From the cell containing the given text, extract its center point as [X, Y] coordinate. 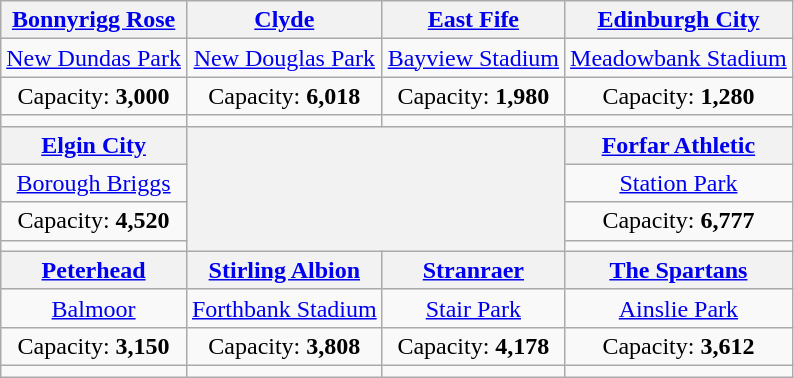
Edinburgh City [679, 20]
New Dundas Park [94, 58]
Capacity: 4,178 [473, 346]
Stranraer [473, 270]
Stair Park [473, 308]
Stirling Albion [284, 270]
Capacity: 3,808 [284, 346]
The Spartans [679, 270]
Capacity: 3,150 [94, 346]
Ainslie Park [679, 308]
East Fife [473, 20]
Elgin City [94, 145]
Forthbank Stadium [284, 308]
Capacity: 1,280 [679, 96]
Capacity: 6,018 [284, 96]
Balmoor [94, 308]
Clyde [284, 20]
Meadowbank Stadium [679, 58]
Forfar Athletic [679, 145]
Station Park [679, 183]
Peterhead [94, 270]
Capacity: 3,612 [679, 346]
Bonnyrigg Rose [94, 20]
New Douglas Park [284, 58]
Bayview Stadium [473, 58]
Capacity: 3,000 [94, 96]
Borough Briggs [94, 183]
Capacity: 6,777 [679, 221]
Capacity: 4,520 [94, 221]
Capacity: 1,980 [473, 96]
